Scan for the cell matching the given text and deliver its [X, Y] coordinate at center. 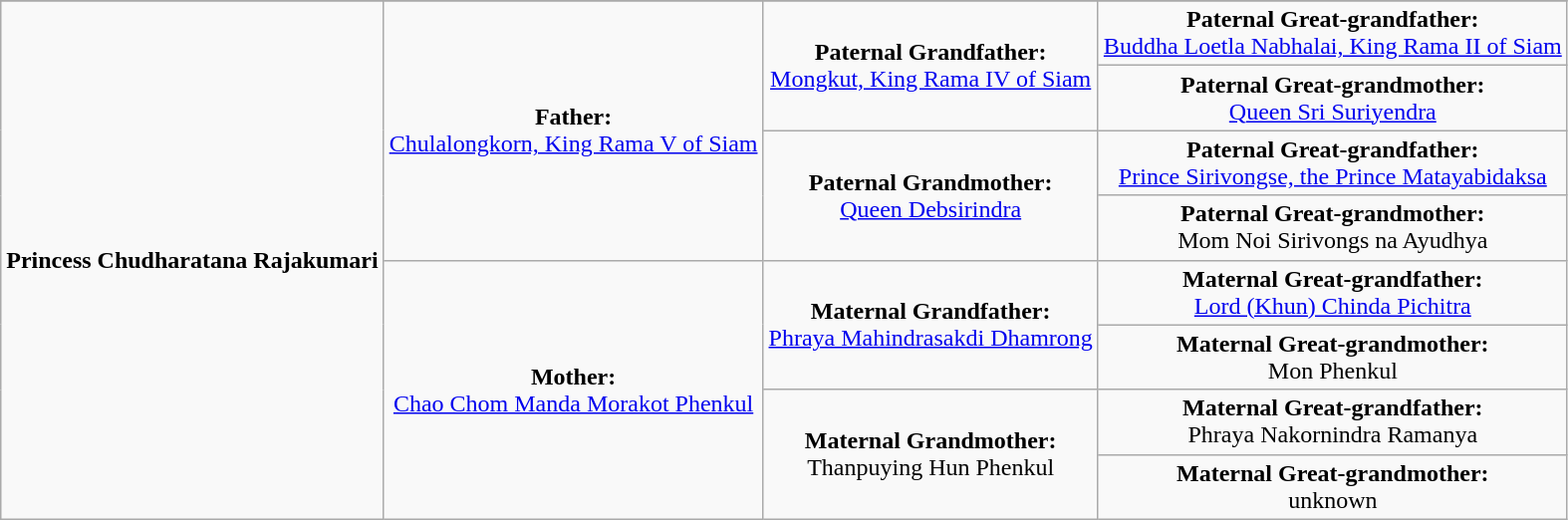
Paternal Great-grandfather:Buddha Loetla Nabhalai, King Rama II of Siam [1333, 34]
Paternal Grandfather:Mongkut, King Rama IV of Siam [930, 66]
Paternal Great-grandmother:Queen Sri Suriyendra [1333, 98]
Maternal Great-grandfather:Phraya Nakornindra Ramanya [1333, 422]
Father:Chulalongkorn, King Rama V of Siam [574, 130]
Maternal Grandmother:Thanpuying Hun Phenkul [930, 454]
Maternal Great-grandmother:unknown [1333, 486]
Princess Chudharatana Rajakumari [192, 260]
Paternal Great-grandfather:Prince Sirivongse, the Prince Matayabidaksa [1333, 163]
Maternal Great-grandmother:Mon Phenkul [1333, 357]
Maternal Great-grandfather:Lord (Khun) Chinda Pichitra [1333, 293]
Paternal Grandmother:Queen Debsirindra [930, 195]
Paternal Great-grandmother:Mom Noi Sirivongs na Ayudhya [1333, 227]
Maternal Grandfather:Phraya Mahindrasakdi Dhamrong [930, 325]
Mother:Chao Chom Manda Morakot Phenkul [574, 390]
